Pinpoint the cell where the given text exists, returning its (x, y) midpoint coordinate. 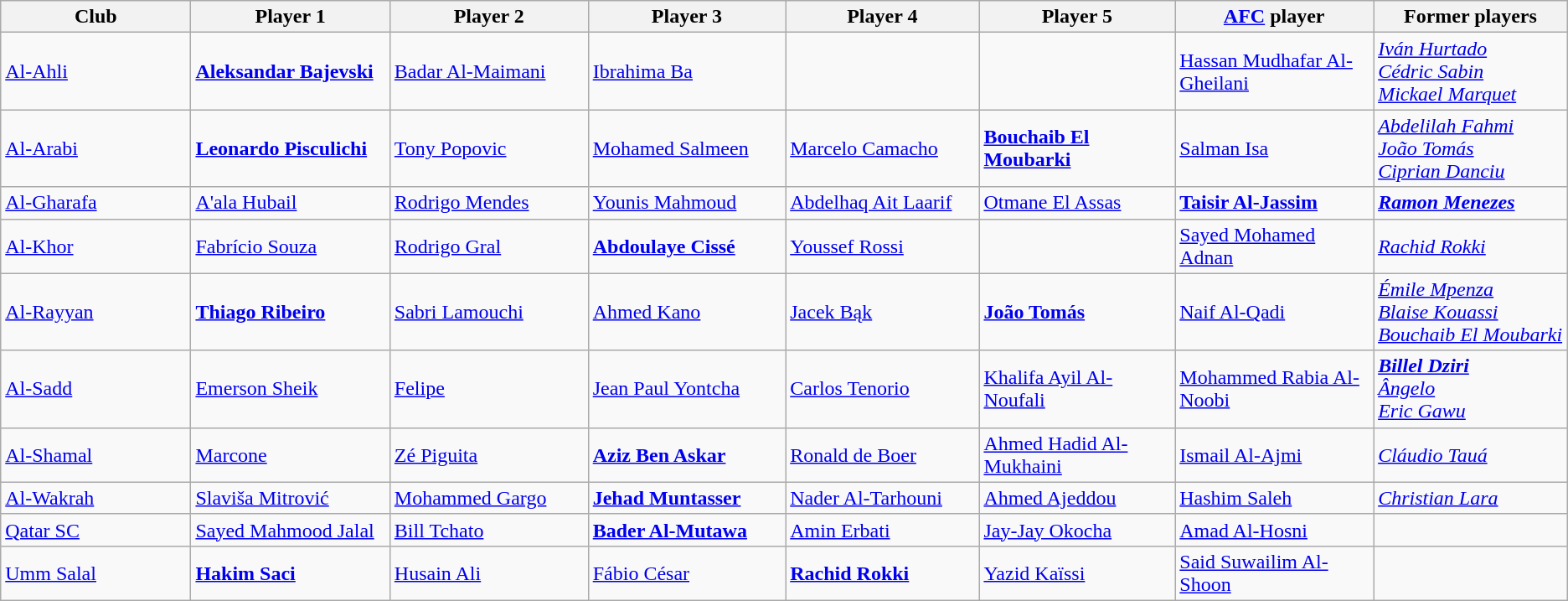
Former players (1471, 17)
Jacek Bąk (883, 312)
Rodrigo Gral (489, 246)
Salman Isa (1275, 148)
Rodrigo Mendes (489, 203)
Ismail Al-Ajmi (1275, 454)
Thiago Ribeiro (290, 312)
Fabrício Souza (290, 246)
Al-Wakrah (95, 498)
Aziz Ben Askar (687, 454)
Al-Rayyan (95, 312)
Christian Lara (1471, 498)
Hakim Saci (290, 573)
Yazid Kaïssi (1077, 573)
Aleksandar Bajevski (290, 71)
Qatar SC (95, 530)
Ronald de Boer (883, 454)
Carlos Tenorio (883, 389)
Abdelilah Fahmi João Tomás Ciprian Danciu (1471, 148)
Badar Al-Maimani (489, 71)
Jay-Jay Okocha (1077, 530)
A'ala Hubail (290, 203)
Ahmed Hadid Al-Mukhaini (1077, 454)
Abdelhaq Ait Laarif (883, 203)
Player 1 (290, 17)
Bouchaib El Moubarki (1077, 148)
Al-Khor (95, 246)
Marcone (290, 454)
Al-Arabi (95, 148)
Marcelo Camacho (883, 148)
Player 3 (687, 17)
Billel Dziri Ângelo Eric Gawu (1471, 389)
Émile Mpenza Blaise Kouassi Bouchaib El Moubarki (1471, 312)
Amad Al-Hosni (1275, 530)
Tony Popovic (489, 148)
Sayed Mohamed Adnan (1275, 246)
Club (95, 17)
Husain Ali (489, 573)
Ahmed Kano (687, 312)
Amin Erbati (883, 530)
Sabri Lamouchi (489, 312)
Abdoulaye Cissé (687, 246)
Al-Gharafa (95, 203)
Iván Hurtado Cédric Sabin Mickael Marquet (1471, 71)
Al-Ahli (95, 71)
Cláudio Tauá (1471, 454)
Bill Tchato (489, 530)
Bader Al-Mutawa (687, 530)
Ibrahima Ba (687, 71)
Mohammed Rabia Al-Noobi (1275, 389)
Emerson Sheik (290, 389)
Jean Paul Yontcha (687, 389)
Ramon Menezes (1471, 203)
Player 5 (1077, 17)
Jehad Muntasser (687, 498)
Al-Sadd (95, 389)
João Tomás (1077, 312)
Felipe (489, 389)
Player 4 (883, 17)
Hassan Mudhafar Al-Gheilani (1275, 71)
Youssef Rossi (883, 246)
Leonardo Pisculichi (290, 148)
Khalifa Ayil Al-Noufali (1077, 389)
Fábio César (687, 573)
AFC player (1275, 17)
Mohammed Gargo (489, 498)
Slaviša Mitrović (290, 498)
Player 2 (489, 17)
Naif Al-Qadi (1275, 312)
Ahmed Ajeddou (1077, 498)
Otmane El Assas (1077, 203)
Taisir Al-Jassim (1275, 203)
Umm Salal (95, 573)
Al-Shamal (95, 454)
Said Suwailim Al-Shoon (1275, 573)
Zé Piguita (489, 454)
Hashim Saleh (1275, 498)
Sayed Mahmood Jalal (290, 530)
Nader Al-Tarhouni (883, 498)
Younis Mahmoud (687, 203)
Mohamed Salmeen (687, 148)
